Scan for the cell matching the given text and deliver its (x, y) coordinate at center. 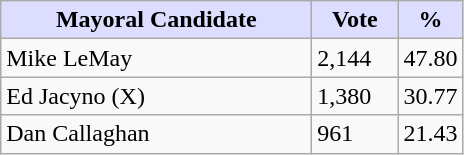
Mike LeMay (156, 58)
1,380 (355, 96)
961 (355, 134)
% (430, 20)
47.80 (430, 58)
30.77 (430, 96)
Dan Callaghan (156, 134)
Ed Jacyno (X) (156, 96)
21.43 (430, 134)
Vote (355, 20)
Mayoral Candidate (156, 20)
2,144 (355, 58)
